From the cell containing the given text, extract its center point as (X, Y) coordinate. 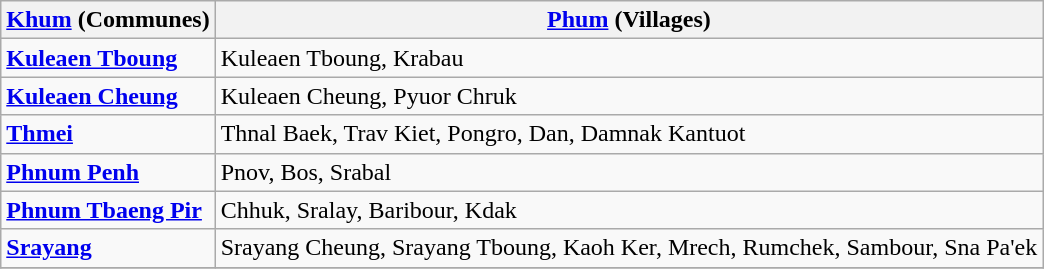
Phnum Penh (108, 172)
Kuleaen Cheung, Pyuor Chruk (629, 96)
Phnum Tbaeng Pir (108, 210)
Phum (Villages) (629, 20)
Kuleaen Tboung (108, 58)
Chhuk, Sralay, Baribour, Kdak (629, 210)
Srayang (108, 248)
Thnal Baek, Trav Kiet, Pongro, Dan, Damnak Kantuot (629, 134)
Srayang Cheung, Srayang Tboung, Kaoh Ker, Mrech, Rumchek, Sambour, Sna Pa'ek (629, 248)
Thmei (108, 134)
Pnov, Bos, Srabal (629, 172)
Khum (Communes) (108, 20)
Kuleaen Tboung, Krabau (629, 58)
Kuleaen Cheung (108, 96)
